Extract the (X, Y) coordinate from the center of the cell holding the provided text.  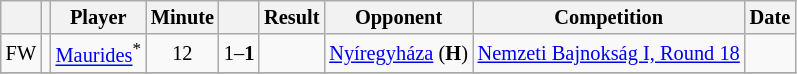
FW (21, 54)
12 (182, 54)
Maurides* (98, 54)
Nemzeti Bajnokság I, Round 18 (609, 54)
Minute (182, 17)
Nyíregyháza (H) (398, 54)
1–1 (239, 54)
Result (292, 17)
Date (770, 17)
Opponent (398, 17)
Player (98, 17)
Competition (609, 17)
